For the text-containing cell, return its midpoint in [X, Y] coordinate format. 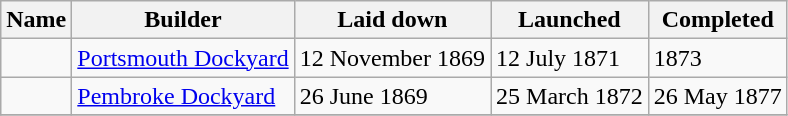
Portsmouth Dockyard [183, 58]
12 July 1871 [570, 58]
1873 [718, 58]
Name [36, 20]
Pembroke Dockyard [183, 96]
Laid down [392, 20]
Launched [570, 20]
25 March 1872 [570, 96]
26 May 1877 [718, 96]
26 June 1869 [392, 96]
Builder [183, 20]
Completed [718, 20]
12 November 1869 [392, 58]
